Determine the (X, Y) coordinate at the center of the cell enclosing the given text.  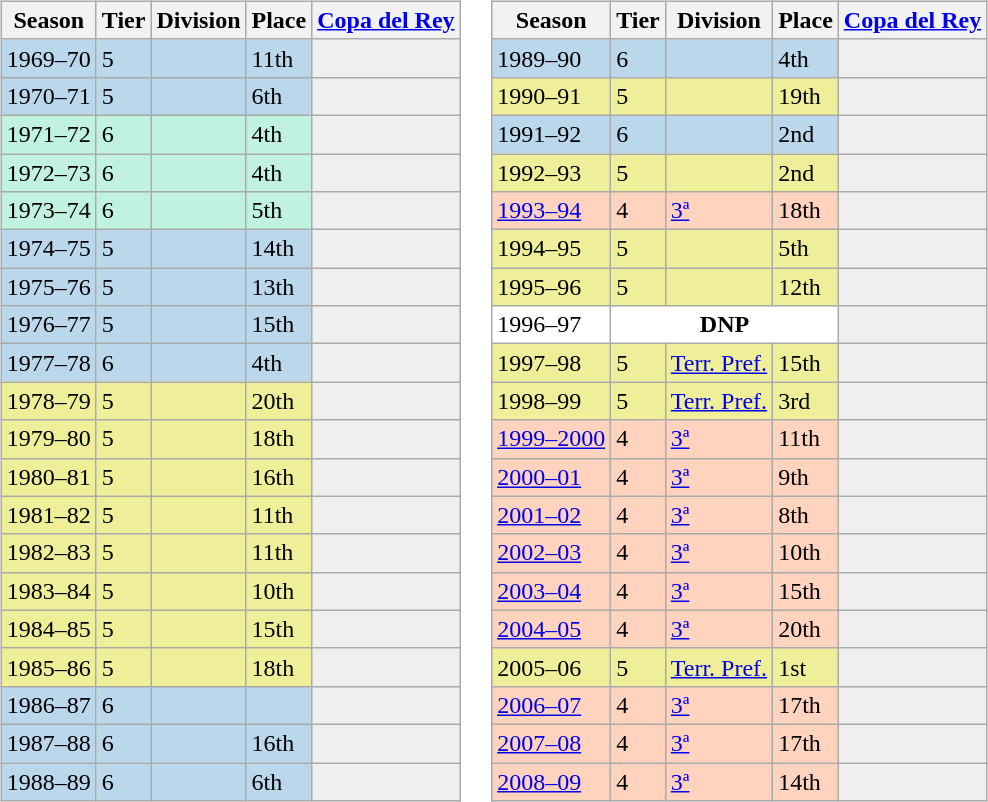
1976–77 (48, 325)
1983–84 (48, 591)
13th (279, 287)
2000–01 (552, 477)
1984–85 (48, 629)
2002–03 (552, 553)
1994–95 (552, 249)
1988–89 (48, 781)
2007–08 (552, 743)
19th (806, 96)
1986–87 (48, 705)
3rd (806, 401)
1970–71 (48, 96)
2004–05 (552, 629)
2006–07 (552, 705)
1985–86 (48, 667)
1972–73 (48, 173)
2008–09 (552, 781)
1996–97 (552, 325)
2001–02 (552, 515)
1989–90 (552, 58)
2003–04 (552, 591)
1998–99 (552, 401)
9th (806, 477)
1999–2000 (552, 439)
2005–06 (552, 667)
12th (806, 287)
1990–91 (552, 96)
1987–88 (48, 743)
1974–75 (48, 249)
1980–81 (48, 477)
1969–70 (48, 58)
1997–98 (552, 363)
1971–72 (48, 134)
1973–74 (48, 211)
1993–94 (552, 211)
1977–78 (48, 363)
1995–96 (552, 287)
1982–83 (48, 553)
1992–93 (552, 173)
1991–92 (552, 134)
1979–80 (48, 439)
8th (806, 515)
1981–82 (48, 515)
1975–76 (48, 287)
1st (806, 667)
1978–79 (48, 401)
DNP (725, 325)
